Capture the cell that displays the provided text and extract its [X, Y] central coordinate. 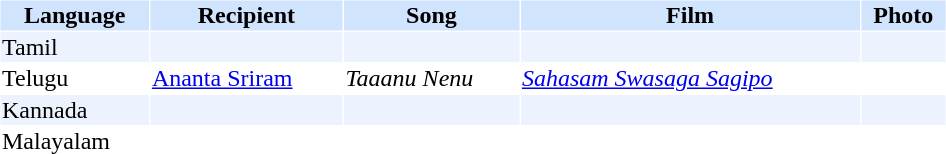
Kannada [74, 110]
Sahasam Swasaga Sagipo [690, 79]
Taaanu Nenu [432, 79]
Telugu [74, 79]
Photo [903, 15]
Ananta Sriram [246, 79]
Film [690, 15]
Recipient [246, 15]
Song [432, 15]
Tamil [74, 47]
Language [74, 15]
